Search for the cell housing the specified text and yield its (X, Y) center coordinate. 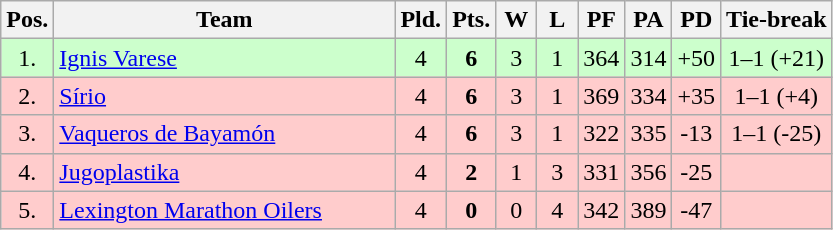
Pld. (421, 20)
PA (648, 20)
389 (648, 210)
Team (224, 20)
335 (648, 134)
L (558, 20)
Lexington Marathon Oilers (224, 210)
4. (28, 172)
1–1 (+21) (777, 58)
-25 (696, 172)
342 (602, 210)
-47 (696, 210)
334 (648, 96)
Ignis Varese (224, 58)
369 (602, 96)
331 (602, 172)
Tie-break (777, 20)
-13 (696, 134)
1–1 (+4) (777, 96)
Vaqueros de Bayamón (224, 134)
+35 (696, 96)
1–1 (-25) (777, 134)
2. (28, 96)
Sírio (224, 96)
PF (602, 20)
364 (602, 58)
+50 (696, 58)
5. (28, 210)
322 (602, 134)
Pts. (472, 20)
PD (696, 20)
314 (648, 58)
356 (648, 172)
Jugoplastika (224, 172)
1. (28, 58)
Pos. (28, 20)
3. (28, 134)
2 (472, 172)
W (516, 20)
